Search for the cell housing the specified text and yield its [x, y] center coordinate. 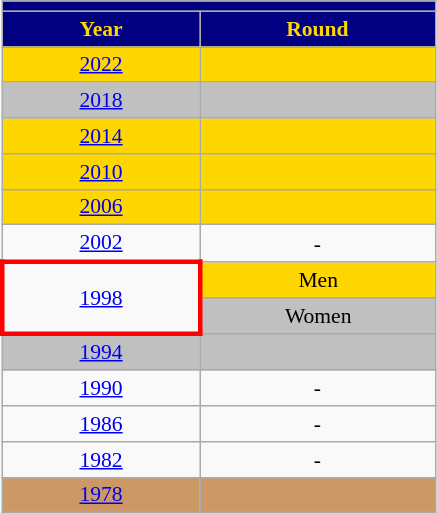
1986 [101, 424]
Round [318, 29]
2014 [101, 136]
2018 [101, 101]
Year [101, 29]
Men [318, 280]
Women [318, 316]
1998 [101, 298]
2002 [101, 244]
2022 [101, 65]
2006 [101, 207]
1982 [101, 460]
1978 [101, 495]
1994 [101, 352]
2010 [101, 172]
1990 [101, 389]
